Return (X, Y) of the center of cell containing provided text 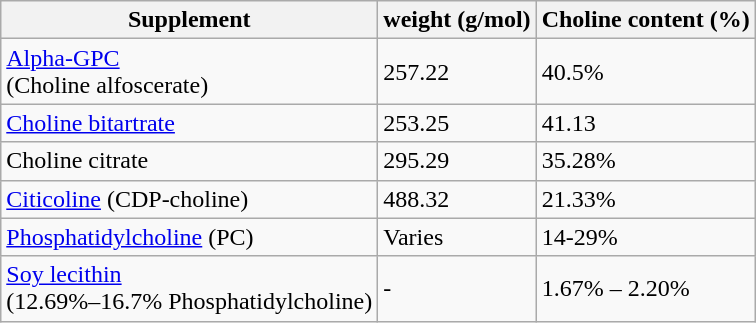
14-29% (646, 237)
Supplement (190, 20)
41.13 (646, 123)
Choline bitartrate (190, 123)
Varies (457, 237)
- (457, 288)
35.28% (646, 161)
Soy lecithin (12.69%–16.7% Phosphatidylcholine) (190, 288)
40.5% (646, 72)
Phosphatidylcholine (PC) (190, 237)
257.22 (457, 72)
weight (g/mol) (457, 20)
21.33% (646, 199)
253.25 (457, 123)
488.32 (457, 199)
1.67% – 2.20% (646, 288)
295.29 (457, 161)
Αlpha-GPC (Choline alfoscerate) (190, 72)
Choline content (%) (646, 20)
Citicoline (CDP-choline) (190, 199)
Choline citrate (190, 161)
